Output the (X, Y) coordinate of the center of the cell containing the given text.  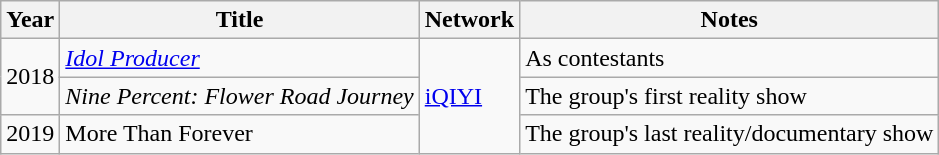
The group's last reality/documentary show (730, 134)
2019 (30, 134)
The group's first reality show (730, 96)
As contestants (730, 58)
Title (240, 20)
More Than Forever (240, 134)
Year (30, 20)
2018 (30, 77)
Idol Producer (240, 58)
Network (469, 20)
iQIYI (469, 96)
Nine Percent: Flower Road Journey (240, 96)
Notes (730, 20)
